Search for the cell housing the specified text and yield its [x, y] center coordinate. 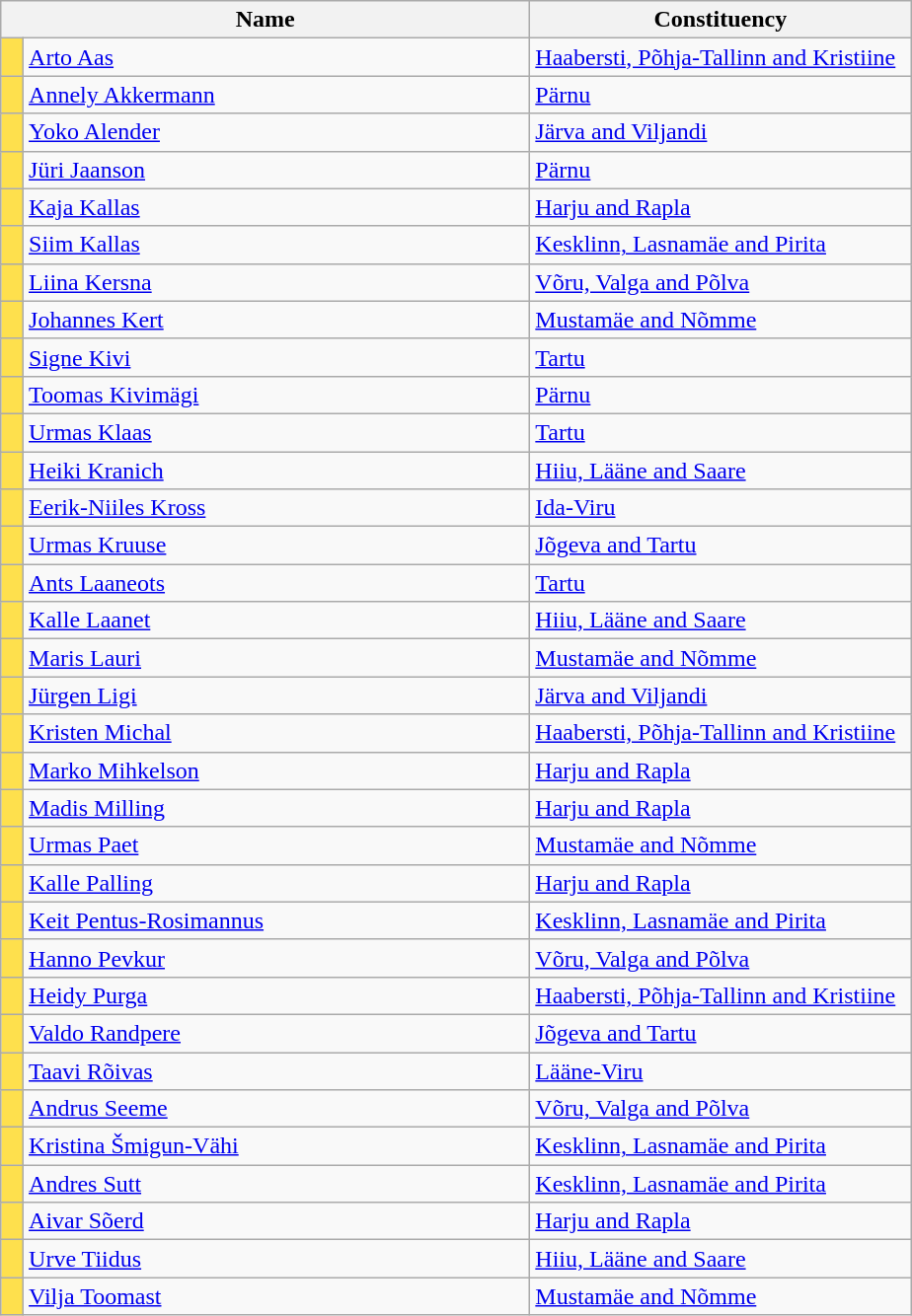
Maris Lauri [276, 658]
Toomas Kivimägi [276, 395]
Liina Kersna [276, 282]
Jürgen Ligi [276, 695]
Andrus Seeme [276, 1109]
Hanno Pevkur [276, 958]
Kristina Šmigun-Vähi [276, 1146]
Lääne-Viru [721, 1070]
Heiki Kranich [276, 471]
Yoko Alender [276, 132]
Ants Laaneots [276, 583]
Kaja Kallas [276, 207]
Andres Sutt [276, 1184]
Constituency [721, 20]
Annely Akkermann [276, 95]
Johannes Kert [276, 320]
Siim Kallas [276, 245]
Jüri Jaanson [276, 170]
Arto Aas [276, 57]
Signe Kivi [276, 357]
Name [266, 20]
Taavi Rõivas [276, 1070]
Keit Pentus-Rosimannus [276, 920]
Madis Milling [276, 808]
Heidy Purga [276, 995]
Kalle Palling [276, 883]
Kristen Michal [276, 733]
Aivar Sõerd [276, 1221]
Marko Mihkelson [276, 770]
Urmas Paet [276, 845]
Urmas Kruuse [276, 546]
Kalle Laanet [276, 621]
Urve Tiidus [276, 1259]
Vilja Toomast [276, 1296]
Ida-Viru [721, 508]
Urmas Klaas [276, 432]
Valdo Randpere [276, 1033]
Eerik-Niiles Kross [276, 508]
